Scan for the cell matching the given text and deliver its [x, y] coordinate at center. 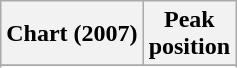
Chart (2007) [72, 34]
Peakposition [189, 34]
